Capture the cell that displays the provided text and extract its [x, y] central coordinate. 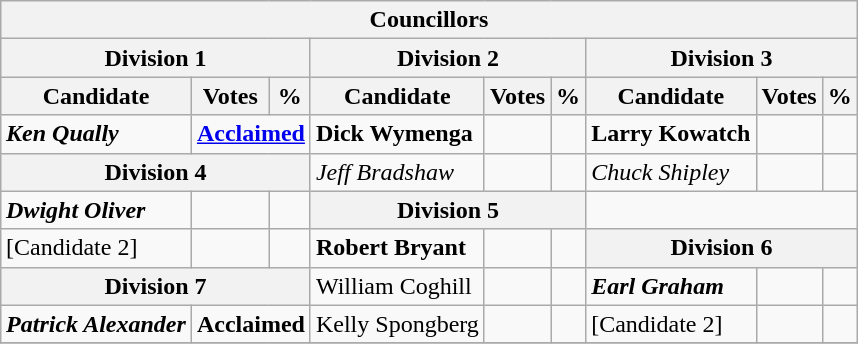
Jeff Bradshaw [397, 172]
Patrick Alexander [96, 324]
Division 2 [448, 58]
Councillors [430, 20]
Dick Wymenga [397, 134]
William Coghill [397, 286]
Robert Bryant [397, 248]
Division 7 [156, 286]
Kelly Spongberg [397, 324]
Larry Kowatch [671, 134]
Ken Qually [96, 134]
Earl Graham [671, 286]
Division 4 [156, 172]
Division 1 [156, 58]
Division 6 [722, 248]
Chuck Shipley [671, 172]
Dwight Oliver [96, 210]
Division 3 [722, 58]
Division 5 [448, 210]
